Extract the [X, Y] coordinate from the center of the cell holding the provided text.  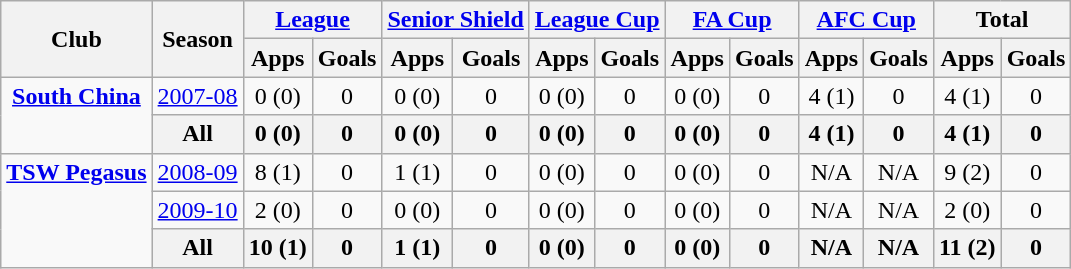
South China [76, 115]
2007-08 [198, 96]
10 (1) [278, 248]
Senior Shield [456, 20]
11 (2) [967, 248]
2009-10 [198, 210]
AFC Cup [866, 20]
8 (1) [278, 172]
Total [1002, 20]
League Cup [597, 20]
Club [76, 39]
Season [198, 39]
TSW Pegasus [76, 210]
FA Cup [732, 20]
2008-09 [198, 172]
9 (2) [967, 172]
League [312, 20]
